Provide the (X, Y) coordinate of the cell's center where the given text is located.  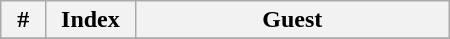
Index (91, 20)
# (24, 20)
Guest (292, 20)
